Pinpoint the cell where the given text exists, returning its [X, Y] midpoint coordinate. 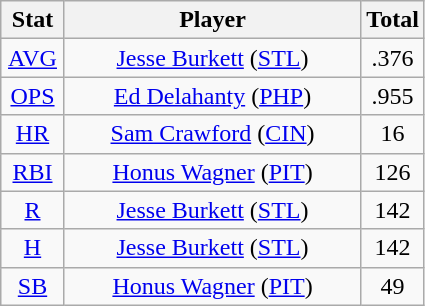
Ed Delahanty (PHP) [212, 96]
RBI [33, 172]
49 [393, 286]
R [33, 210]
Player [212, 20]
16 [393, 134]
HR [33, 134]
Stat [33, 20]
H [33, 248]
.955 [393, 96]
Sam Crawford (CIN) [212, 134]
OPS [33, 96]
126 [393, 172]
SB [33, 286]
.376 [393, 58]
AVG [33, 58]
Total [393, 20]
